Scan for the cell matching the given text and deliver its (x, y) coordinate at center. 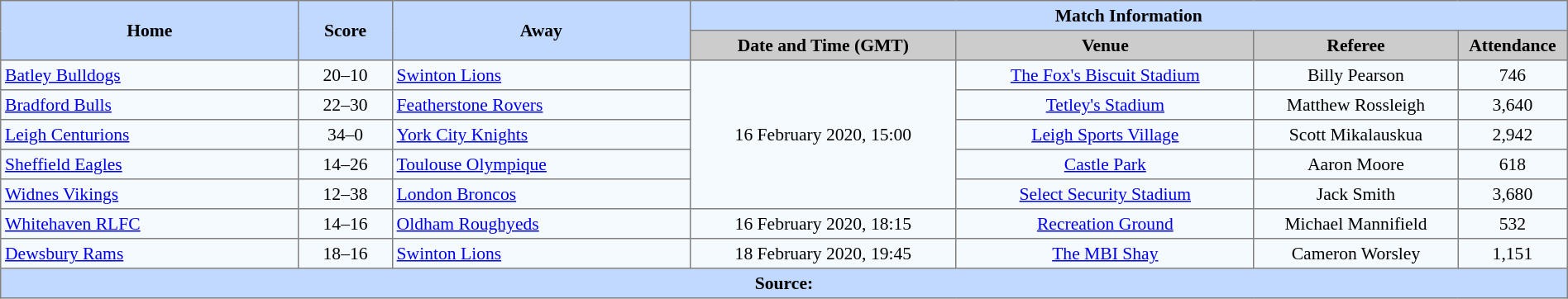
Score (346, 31)
York City Knights (541, 135)
Leigh Sports Village (1105, 135)
Toulouse Olympique (541, 164)
Attendance (1513, 45)
Home (150, 31)
1,151 (1513, 254)
20–10 (346, 75)
3,640 (1513, 105)
16 February 2020, 18:15 (823, 224)
Aaron Moore (1355, 164)
Batley Bulldogs (150, 75)
Referee (1355, 45)
Source: (784, 283)
34–0 (346, 135)
Scott Mikalauskua (1355, 135)
Select Security Stadium (1105, 194)
Tetley's Stadium (1105, 105)
14–26 (346, 164)
Date and Time (GMT) (823, 45)
22–30 (346, 105)
Michael Mannifield (1355, 224)
Dewsbury Rams (150, 254)
Venue (1105, 45)
Away (541, 31)
3,680 (1513, 194)
Whitehaven RLFC (150, 224)
The MBI Shay (1105, 254)
Recreation Ground (1105, 224)
Oldham Roughyeds (541, 224)
Widnes Vikings (150, 194)
Bradford Bulls (150, 105)
18–16 (346, 254)
Jack Smith (1355, 194)
618 (1513, 164)
London Broncos (541, 194)
18 February 2020, 19:45 (823, 254)
746 (1513, 75)
14–16 (346, 224)
Leigh Centurions (150, 135)
Cameron Worsley (1355, 254)
Matthew Rossleigh (1355, 105)
Match Information (1128, 16)
2,942 (1513, 135)
16 February 2020, 15:00 (823, 135)
12–38 (346, 194)
Sheffield Eagles (150, 164)
532 (1513, 224)
Billy Pearson (1355, 75)
Featherstone Rovers (541, 105)
Castle Park (1105, 164)
The Fox's Biscuit Stadium (1105, 75)
